Return (X, Y) of the center of cell containing provided text 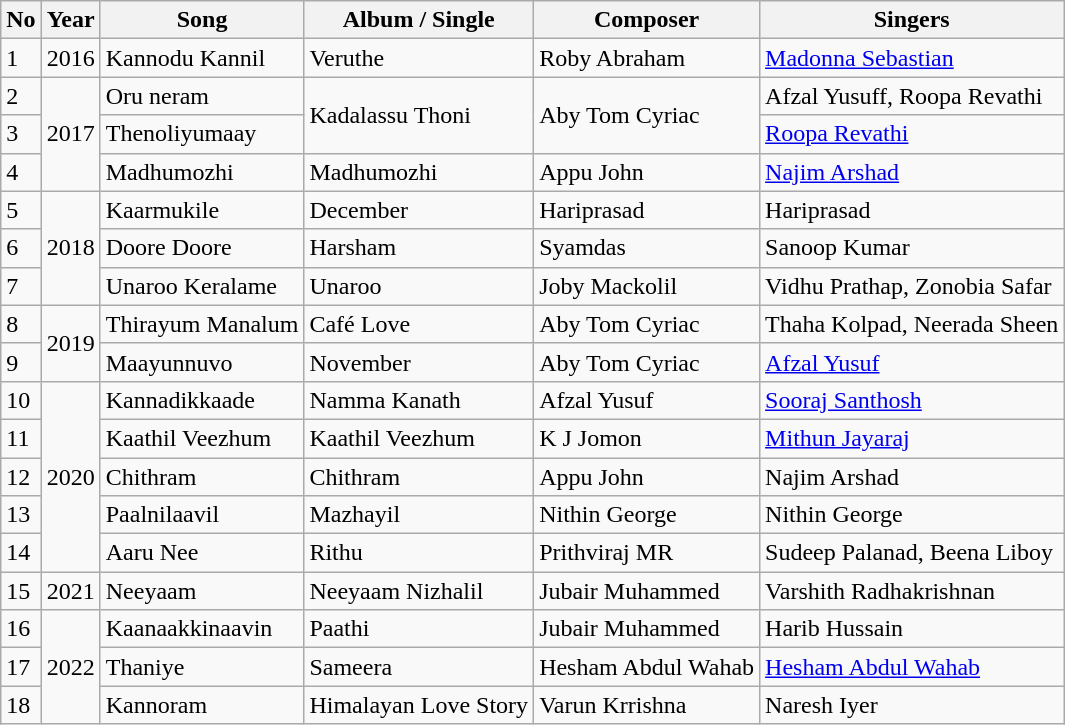
18 (21, 705)
Vidhu Prathap, Zonobia Safar (912, 286)
Sooraj Santhosh (912, 400)
2019 (70, 343)
Veruthe (419, 58)
Thenoliyumaay (202, 134)
Sameera (419, 667)
Year (70, 20)
10 (21, 400)
9 (21, 362)
Neeyaam Nizhalil (419, 591)
Thirayum Manalum (202, 324)
15 (21, 591)
2018 (70, 248)
2020 (70, 476)
Composer (647, 20)
Varun Krrishna (647, 705)
Paalnilaavil (202, 515)
Afzal Yusuff, Roopa Revathi (912, 96)
K J Jomon (647, 438)
6 (21, 248)
1 (21, 58)
2022 (70, 667)
Naresh Iyer (912, 705)
16 (21, 629)
November (419, 362)
Unaroo Keralame (202, 286)
Maayunnuvo (202, 362)
Sudeep Palanad, Beena Liboy (912, 553)
Kannoram (202, 705)
Unaroo (419, 286)
14 (21, 553)
5 (21, 210)
7 (21, 286)
Joby Mackolil (647, 286)
Harsham (419, 248)
Album / Single (419, 20)
2016 (70, 58)
Kaarmukile (202, 210)
Roby Abraham (647, 58)
Varshith Radhakrishnan (912, 591)
2 (21, 96)
Song (202, 20)
Thaha Kolpad, Neerada Sheen (912, 324)
Mithun Jayaraj (912, 438)
Paathi (419, 629)
No (21, 20)
Madonna Sebastian (912, 58)
Café Love (419, 324)
Oru neram (202, 96)
Kannodu Kannil (202, 58)
Thaniye (202, 667)
Roopa Revathi (912, 134)
Kannadikkaade (202, 400)
December (419, 210)
11 (21, 438)
Rithu (419, 553)
3 (21, 134)
2017 (70, 134)
Doore Doore (202, 248)
8 (21, 324)
17 (21, 667)
13 (21, 515)
2021 (70, 591)
Himalayan Love Story (419, 705)
Sanoop Kumar (912, 248)
Singers (912, 20)
Kadalassu Thoni (419, 115)
Mazhayil (419, 515)
Harib Hussain (912, 629)
Prithviraj MR (647, 553)
Namma Kanath (419, 400)
Kaanaakkinaavin (202, 629)
4 (21, 172)
Aaru Nee (202, 553)
12 (21, 477)
Syamdas (647, 248)
Neeyaam (202, 591)
